Determine the (x, y) coordinate at the center of the cell enclosing the given text.  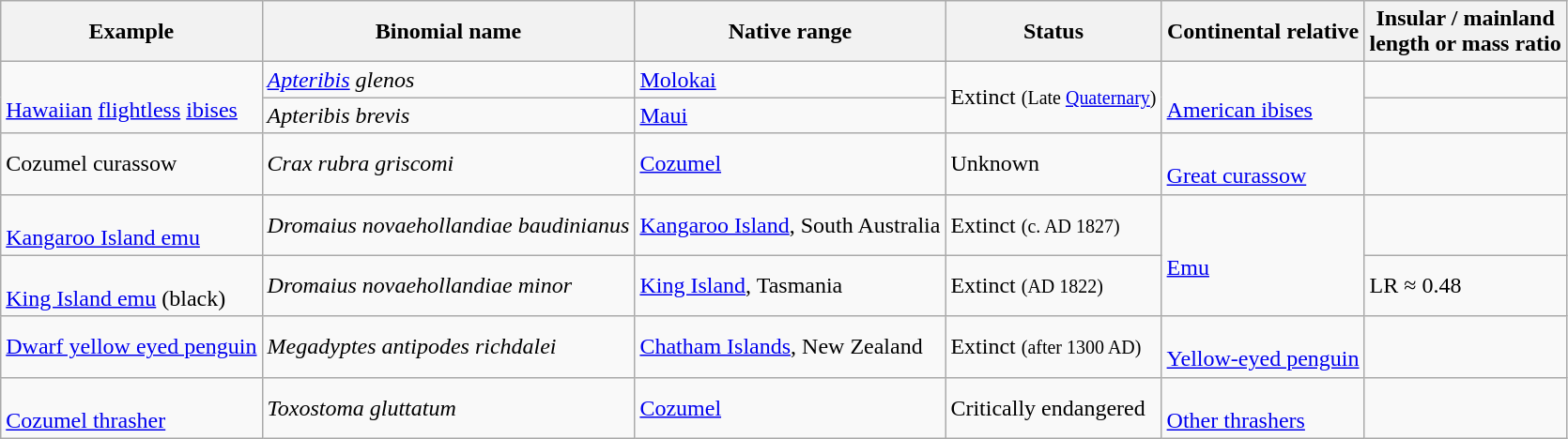
Example (131, 32)
King Island emu (black) (131, 285)
Dromaius novaehollandiae minor (449, 285)
Extinct (after 1300 AD) (1053, 347)
Dromaius novaehollandiae baudinianus (449, 225)
Status (1053, 32)
Hawaiian flightless ibises (131, 98)
Cozumel curassow (131, 163)
Extinct (c. AD 1827) (1053, 225)
Cozumel thrasher (131, 407)
Native range (791, 32)
Dwarf yellow eyed penguin (131, 347)
Molokai (791, 80)
Great curassow (1263, 163)
Megadyptes antipodes richdalei (449, 347)
Kangaroo Island, South Australia (791, 225)
Yellow-eyed penguin (1263, 347)
Chatham Islands, New Zealand (791, 347)
Crax rubra griscomi (449, 163)
Extinct (Late Quaternary) (1053, 98)
Maui (791, 115)
Unknown (1053, 163)
LR ≈ 0.48 (1465, 285)
Continental relative (1263, 32)
Toxostoma gluttatum (449, 407)
Apteribis glenos (449, 80)
Insular / mainlandlength or mass ratio (1465, 32)
King Island, Tasmania (791, 285)
Emu (1263, 255)
Other thrashers (1263, 407)
Extinct (AD 1822) (1053, 285)
Binomial name (449, 32)
Kangaroo Island emu (131, 225)
Apteribis brevis (449, 115)
Critically endangered (1053, 407)
American ibises (1263, 98)
